Identify which cell holds the provided text, then report its (X, Y) central coordinate. 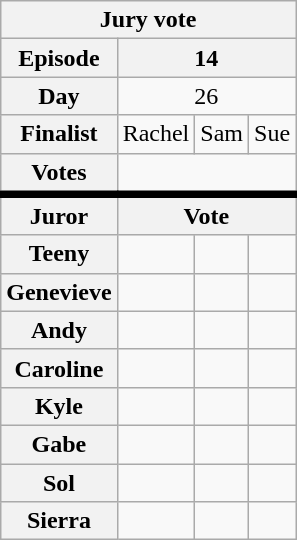
Rachel (156, 134)
Finalist (59, 134)
Kyle (59, 406)
Sol (59, 483)
Day (59, 96)
Juror (59, 214)
Sam (222, 134)
Andy (59, 330)
Jury vote (148, 20)
Episode (59, 58)
Sue (272, 134)
Sierra (59, 521)
Caroline (59, 368)
14 (206, 58)
Genevieve (59, 292)
Vote (206, 214)
Teeny (59, 254)
Votes (59, 174)
Gabe (59, 444)
26 (206, 96)
